Output the [x, y] coordinate of the center of the cell containing the given text.  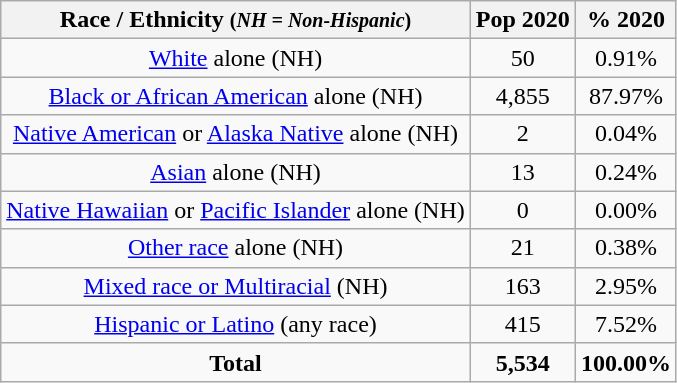
% 2020 [626, 20]
Other race alone (NH) [236, 248]
50 [522, 58]
0.38% [626, 248]
0.24% [626, 172]
4,855 [522, 96]
5,534 [522, 362]
Asian alone (NH) [236, 172]
Total [236, 362]
0.04% [626, 134]
0 [522, 210]
Pop 2020 [522, 20]
Native Hawaiian or Pacific Islander alone (NH) [236, 210]
White alone (NH) [236, 58]
0.00% [626, 210]
2.95% [626, 286]
2 [522, 134]
13 [522, 172]
87.97% [626, 96]
Race / Ethnicity (NH = Non-Hispanic) [236, 20]
21 [522, 248]
Hispanic or Latino (any race) [236, 324]
100.00% [626, 362]
Mixed race or Multiracial (NH) [236, 286]
163 [522, 286]
0.91% [626, 58]
Black or African American alone (NH) [236, 96]
7.52% [626, 324]
415 [522, 324]
Native American or Alaska Native alone (NH) [236, 134]
